Find where the given text appears and provide that cell's center as (X, Y) coordinate. 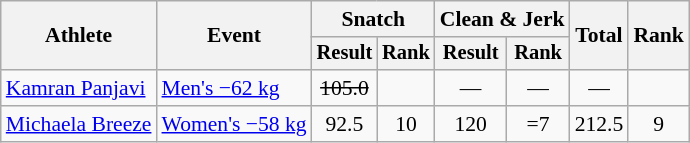
120 (471, 124)
Michaela Breeze (79, 124)
9 (658, 124)
105.0 (345, 88)
=7 (538, 124)
92.5 (345, 124)
Clean & Jerk (502, 19)
212.5 (600, 124)
Snatch (374, 19)
Men's −62 kg (234, 88)
Athlete (79, 36)
10 (406, 124)
Event (234, 36)
Total (600, 36)
Kamran Panjavi (79, 88)
Women's −58 kg (234, 124)
